Provide the [x, y] coordinate of the cell's center where the given text is located.  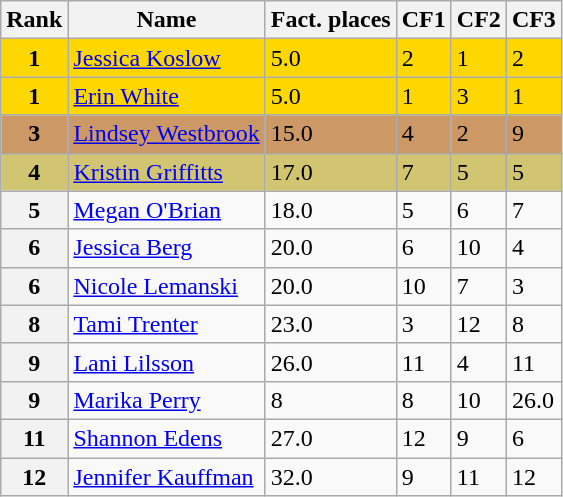
CF3 [534, 20]
Nicole Lemanski [166, 286]
23.0 [330, 324]
Kristin Griffitts [166, 172]
Jennifer Kauffman [166, 477]
Shannon Edens [166, 438]
18.0 [330, 210]
Tami Trenter [166, 324]
Erin White [166, 96]
Marika Perry [166, 400]
32.0 [330, 477]
Name [166, 20]
Lindsey Westbrook [166, 134]
Jessica Koslow [166, 58]
Megan O'Brian [166, 210]
Fact. places [330, 20]
15.0 [330, 134]
CF2 [478, 20]
27.0 [330, 438]
Jessica Berg [166, 248]
Rank [34, 20]
17.0 [330, 172]
Lani Lilsson [166, 362]
CF1 [424, 20]
